Determine the [X, Y] coordinate at the center of the cell enclosing the given text.  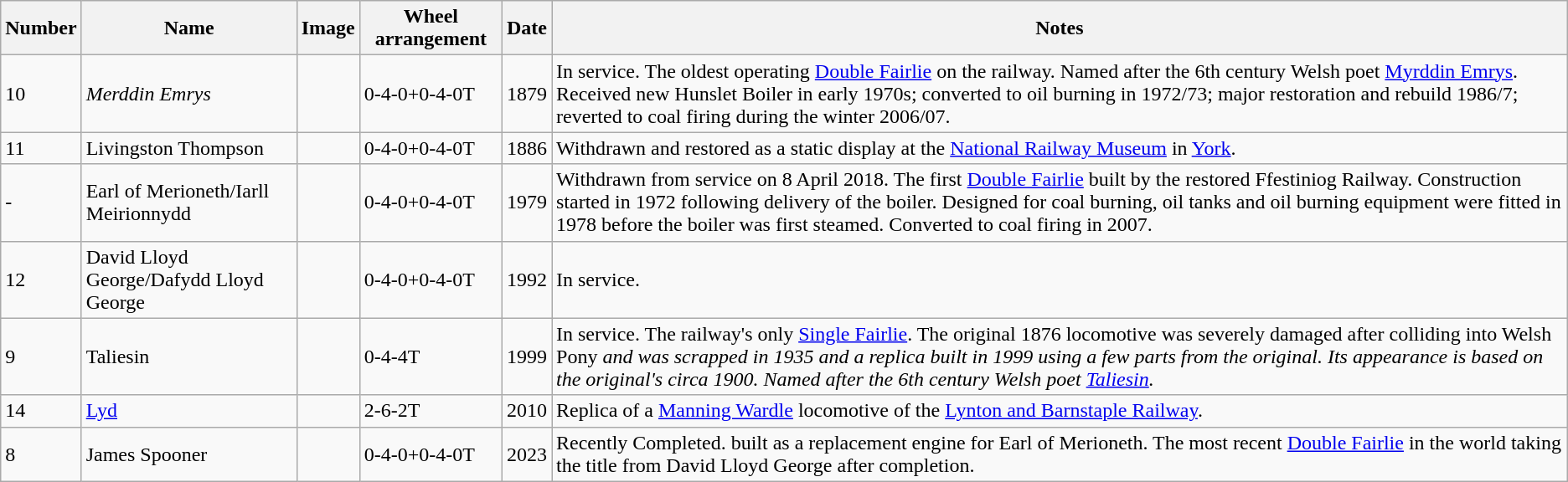
Livingston Thompson [189, 148]
10 [41, 94]
Name [189, 28]
1886 [526, 148]
11 [41, 148]
- [41, 203]
Lyd [189, 411]
Earl of Merioneth/Iarll Meirionnydd [189, 203]
Image [328, 28]
14 [41, 411]
1999 [526, 356]
David Lloyd George/Dafydd Lloyd George [189, 279]
Replica of a Manning Wardle locomotive of the Lynton and Barnstaple Railway. [1059, 411]
2023 [526, 454]
Taliesin [189, 356]
2010 [526, 411]
12 [41, 279]
2-6-2T [431, 411]
Number [41, 28]
1879 [526, 94]
0-4-4T [431, 356]
1992 [526, 279]
In service. [1059, 279]
9 [41, 356]
Notes [1059, 28]
8 [41, 454]
Date [526, 28]
Merddin Emrys [189, 94]
James Spooner [189, 454]
1979 [526, 203]
Withdrawn and restored as a static display at the National Railway Museum in York. [1059, 148]
Wheel arrangement [431, 28]
